Detect which cell encompasses the target text, then output its [x, y] center coordinate. 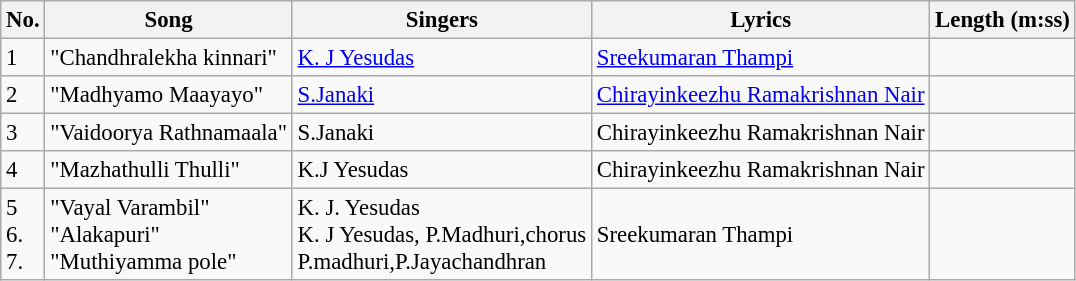
2 [23, 95]
3 [23, 133]
"Vayal Varambil""Alakapuri""Muthiyamma pole" [168, 235]
"Chandhralekha kinnari" [168, 58]
No. [23, 20]
1 [23, 58]
Lyrics [760, 20]
4 [23, 170]
Singers [442, 20]
Length (m:ss) [1002, 20]
56.7. [23, 235]
K. J Yesudas [442, 58]
"Vaidoorya Rathnamaala" [168, 133]
"Mazhathulli Thulli" [168, 170]
K. J. YesudasK. J Yesudas, P.Madhuri,chorusP.madhuri,P.Jayachandhran [442, 235]
K.J Yesudas [442, 170]
Song [168, 20]
"Madhyamo Maayayo" [168, 95]
